From the cell containing the given text, extract its center point as (X, Y) coordinate. 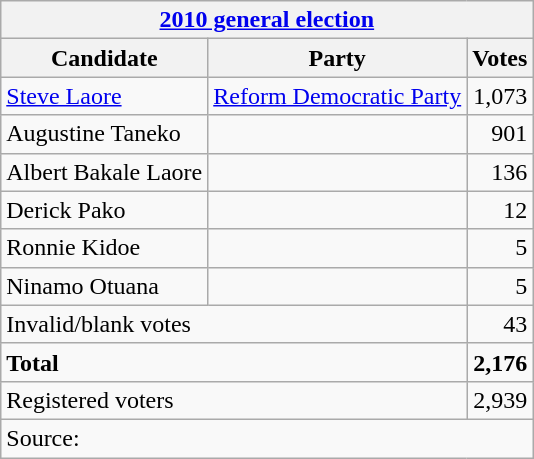
Augustine Taneko (104, 134)
2010 general election (267, 20)
Steve Laore (104, 96)
Total (234, 362)
Votes (500, 58)
Ninamo Otuana (104, 286)
2,176 (500, 362)
Ronnie Kidoe (104, 248)
Candidate (104, 58)
Registered voters (234, 400)
901 (500, 134)
Invalid/blank votes (234, 324)
43 (500, 324)
2,939 (500, 400)
Derick Pako (104, 210)
12 (500, 210)
Source: (267, 438)
Albert Bakale Laore (104, 172)
Reform Democratic Party (338, 96)
136 (500, 172)
1,073 (500, 96)
Party (338, 58)
